Return (x, y) of the center of cell containing provided text 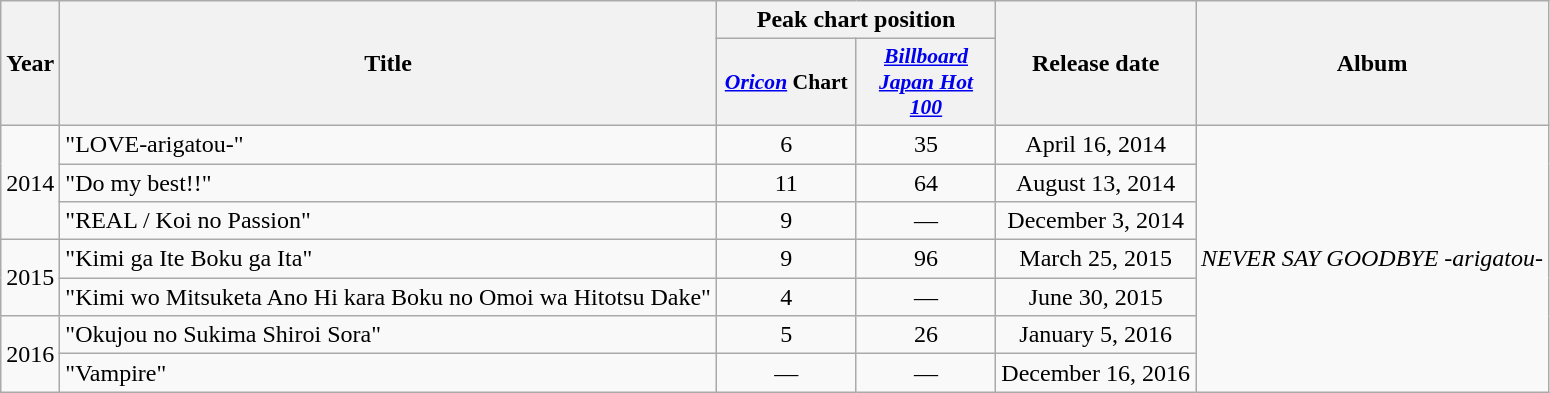
December 3, 2014 (1096, 221)
96 (926, 259)
Album (1372, 64)
2016 (30, 354)
6 (786, 144)
January 5, 2016 (1096, 335)
August 13, 2014 (1096, 183)
NEVER SAY GOODBYE -arigatou- (1372, 258)
"Do my best!!" (388, 183)
"LOVE-arigatou-" (388, 144)
5 (786, 335)
Title (388, 64)
December 16, 2016 (1096, 373)
Billboard Japan Hot 100 (926, 82)
4 (786, 297)
Release date (1096, 64)
26 (926, 335)
March 25, 2015 (1096, 259)
35 (926, 144)
"Okujou no Sukima Shiroi Sora" (388, 335)
Peak chart position (856, 20)
"Kimi ga Ite Boku ga Ita" (388, 259)
64 (926, 183)
"Kimi wo Mitsuketa Ano Hi kara Boku no Omoi wa Hitotsu Dake" (388, 297)
Oricon Chart (786, 82)
April 16, 2014 (1096, 144)
Year (30, 64)
June 30, 2015 (1096, 297)
"REAL / Koi no Passion" (388, 221)
"Vampire" (388, 373)
11 (786, 183)
2014 (30, 182)
2015 (30, 278)
